For the text-containing cell, return its midpoint in [x, y] coordinate format. 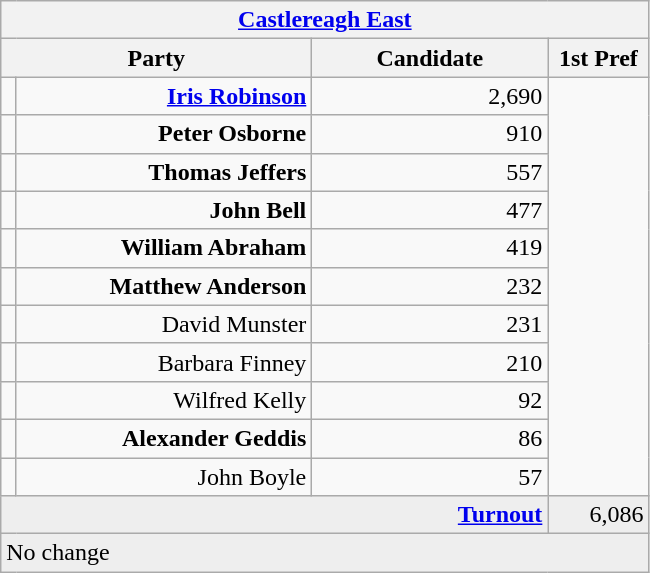
Wilfred Kelly [164, 400]
1st Pref [598, 58]
57 [430, 477]
86 [430, 438]
No change [325, 553]
557 [430, 172]
Turnout [274, 515]
Barbara Finney [164, 362]
Peter Osborne [164, 134]
232 [430, 286]
419 [430, 248]
2,690 [430, 96]
Thomas Jeffers [164, 172]
Candidate [430, 58]
Castlereagh East [325, 20]
William Abraham [164, 248]
John Bell [164, 210]
Party [156, 58]
David Munster [164, 324]
John Boyle [164, 477]
92 [430, 400]
Matthew Anderson [164, 286]
Iris Robinson [164, 96]
910 [430, 134]
210 [430, 362]
Alexander Geddis [164, 438]
6,086 [598, 515]
231 [430, 324]
477 [430, 210]
